For the text-containing cell, return its midpoint in (x, y) coordinate format. 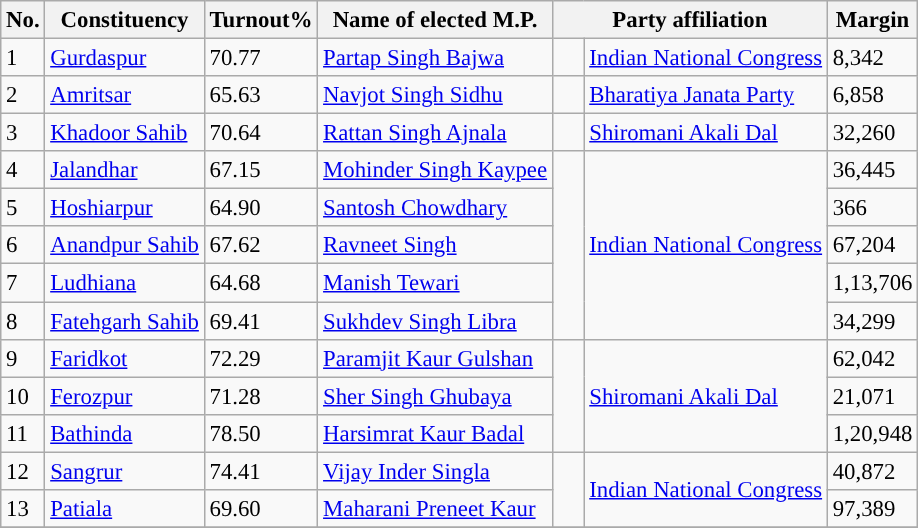
Sher Singh Ghubaya (436, 396)
Partap Singh Bajwa (436, 58)
67.62 (261, 245)
Hoshiarpur (124, 208)
36,445 (872, 170)
1 (23, 58)
32,260 (872, 133)
13 (23, 509)
69.41 (261, 321)
Fatehgarh Sahib (124, 321)
64.90 (261, 208)
366 (872, 208)
12 (23, 471)
Party affiliation (690, 20)
9 (23, 358)
Turnout% (261, 20)
Khadoor Sahib (124, 133)
8,342 (872, 58)
40,872 (872, 471)
Gurdaspur (124, 58)
Margin (872, 20)
2 (23, 95)
No. (23, 20)
Name of elected M.P. (436, 20)
7 (23, 283)
Patiala (124, 509)
Paramjit Kaur Gulshan (436, 358)
34,299 (872, 321)
78.50 (261, 433)
69.60 (261, 509)
Sukhdev Singh Libra (436, 321)
Amritsar (124, 95)
Bharatiya Janata Party (706, 95)
Faridkot (124, 358)
4 (23, 170)
Ferozpur (124, 396)
3 (23, 133)
Harsimrat Kaur Badal (436, 433)
70.77 (261, 58)
74.41 (261, 471)
1,20,948 (872, 433)
Ludhiana (124, 283)
21,071 (872, 396)
8 (23, 321)
Maharani Preneet Kaur (436, 509)
Rattan Singh Ajnala (436, 133)
Constituency (124, 20)
64.68 (261, 283)
Mohinder Singh Kaypee (436, 170)
Vijay Inder Singla (436, 471)
70.64 (261, 133)
10 (23, 396)
Sangrur (124, 471)
Navjot Singh Sidhu (436, 95)
65.63 (261, 95)
72.29 (261, 358)
71.28 (261, 396)
Manish Tewari (436, 283)
67.15 (261, 170)
Anandpur Sahib (124, 245)
62,042 (872, 358)
Jalandhar (124, 170)
Ravneet Singh (436, 245)
97,389 (872, 509)
1,13,706 (872, 283)
6 (23, 245)
Santosh Chowdhary (436, 208)
6,858 (872, 95)
Bathinda (124, 433)
5 (23, 208)
67,204 (872, 245)
11 (23, 433)
